Search for the cell housing the specified text and yield its (x, y) center coordinate. 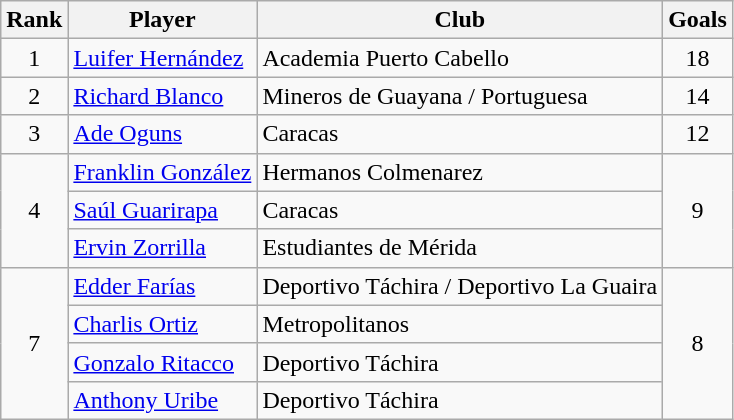
Hermanos Colmenarez (460, 172)
Saúl Guarirapa (162, 210)
Goals (698, 20)
Player (162, 20)
1 (34, 58)
9 (698, 210)
7 (34, 343)
Deportivo Táchira / Deportivo La Guaira (460, 286)
Estudiantes de Mérida (460, 248)
3 (34, 134)
Ade Oguns (162, 134)
Anthony Uribe (162, 400)
Academia Puerto Cabello (460, 58)
Charlis Ortiz (162, 324)
Metropolitanos (460, 324)
14 (698, 96)
8 (698, 343)
18 (698, 58)
2 (34, 96)
Mineros de Guayana / Portuguesa (460, 96)
Richard Blanco (162, 96)
Gonzalo Ritacco (162, 362)
Edder Farías (162, 286)
Franklin González (162, 172)
12 (698, 134)
Club (460, 20)
Rank (34, 20)
4 (34, 210)
Luifer Hernández (162, 58)
Ervin Zorrilla (162, 248)
